From the cell containing the given text, extract its center point as (x, y) coordinate. 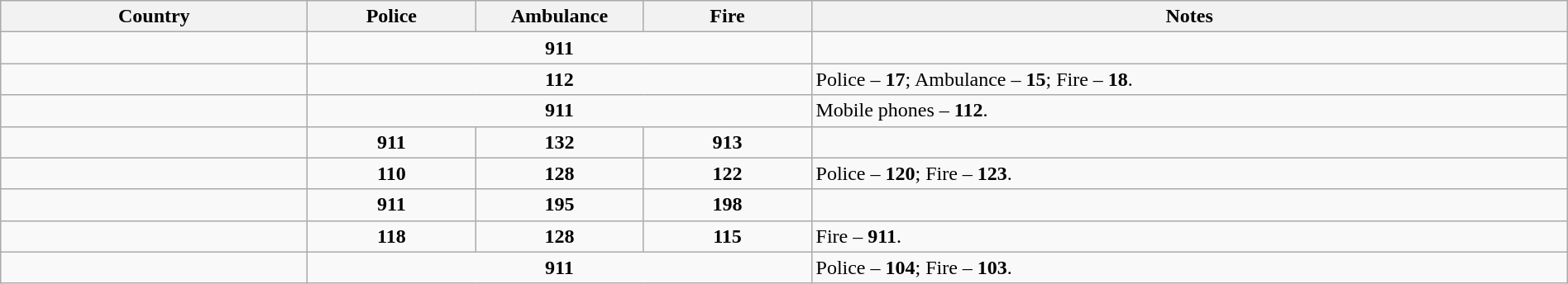
Notes (1189, 17)
Ambulance (559, 17)
122 (728, 173)
110 (392, 173)
Police (392, 17)
Fire – 911. (1189, 236)
112 (559, 79)
Police – 17; Ambulance – 15; Fire – 18. (1189, 79)
Police – 104; Fire – 103. (1189, 267)
132 (559, 142)
115 (728, 236)
118 (392, 236)
198 (728, 205)
Country (154, 17)
Mobile phones – 112. (1189, 111)
195 (559, 205)
913 (728, 142)
Fire (728, 17)
Police – 120; Fire – 123. (1189, 173)
